Capture the cell that displays the provided text and extract its (X, Y) central coordinate. 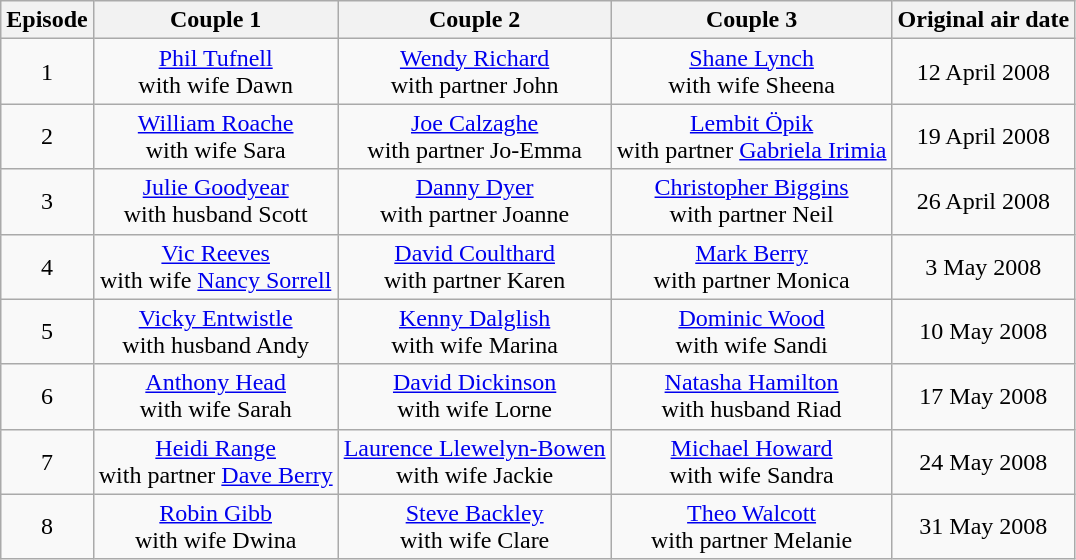
Michael Howardwith wife Sandra (752, 462)
Laurence Llewelyn-Bowenwith wife Jackie (474, 462)
4 (47, 266)
Mark Berrywith partner Monica (752, 266)
Christopher Bigginswith partner Neil (752, 202)
David Coulthardwith partner Karen (474, 266)
1 (47, 72)
10 May 2008 (984, 332)
3 May 2008 (984, 266)
Robin Gibbwith wife Dwina (216, 526)
Steve Backleywith wife Clare (474, 526)
2 (47, 136)
Shane Lynchwith wife Sheena (752, 72)
12 April 2008 (984, 72)
Danny Dyerwith partner Joanne (474, 202)
17 May 2008 (984, 396)
Wendy Richardwith partner John (474, 72)
19 April 2008 (984, 136)
8 (47, 526)
26 April 2008 (984, 202)
7 (47, 462)
3 (47, 202)
Theo Walcottwith partner Melanie (752, 526)
Julie Goodyearwith husband Scott (216, 202)
Natasha Hamiltonwith husband Riad (752, 396)
6 (47, 396)
31 May 2008 (984, 526)
Anthony Headwith wife Sarah (216, 396)
5 (47, 332)
Lembit Öpikwith partner Gabriela Irimia (752, 136)
Episode (47, 20)
Vic Reeveswith wife Nancy Sorrell (216, 266)
Kenny Dalglishwith wife Marina (474, 332)
Couple 2 (474, 20)
David Dickinsonwith wife Lorne (474, 396)
Heidi Rangewith partner Dave Berry (216, 462)
Vicky Entwistlewith husband Andy (216, 332)
Phil Tufnellwith wife Dawn (216, 72)
William Roachewith wife Sara (216, 136)
Joe Calzaghewith partner Jo-Emma (474, 136)
Original air date (984, 20)
Couple 1 (216, 20)
Dominic Woodwith wife Sandi (752, 332)
24 May 2008 (984, 462)
Couple 3 (752, 20)
